Provide the (X, Y) coordinate of the cell's center where the given text is located.  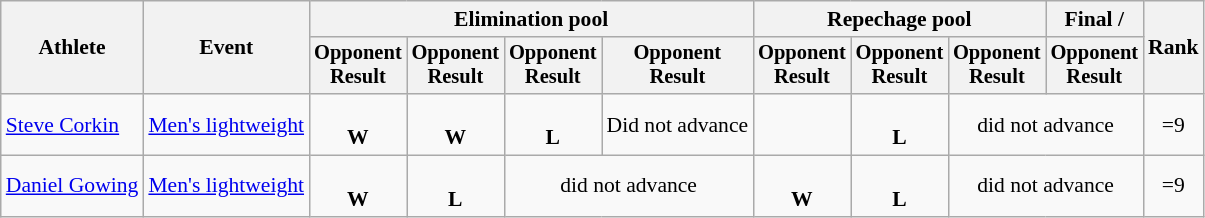
Elimination pool (531, 19)
Repechage pool (899, 19)
Final / (1094, 19)
Daniel Gowing (72, 186)
Did not advance (678, 124)
Athlete (72, 48)
Rank (1174, 48)
Event (226, 48)
Steve Corkin (72, 124)
